Output the (X, Y) coordinate of the center of the cell containing the given text.  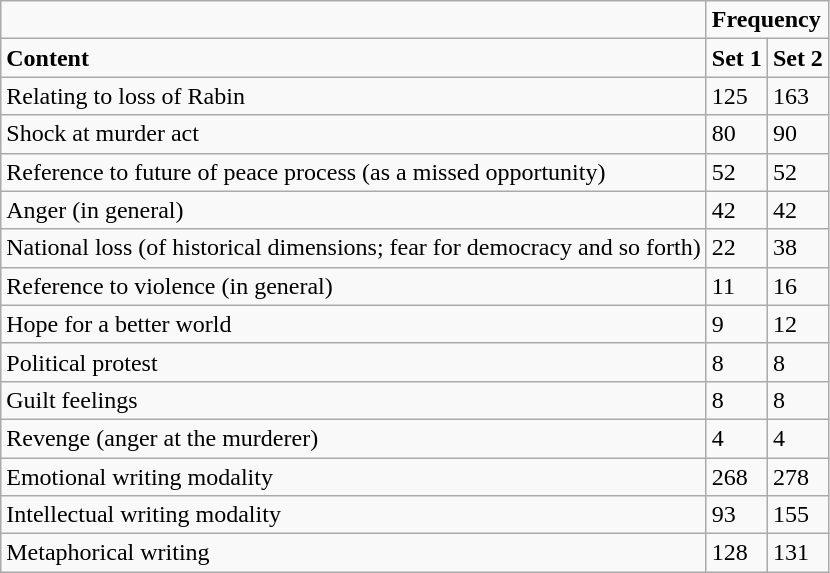
Emotional writing modality (354, 477)
155 (798, 515)
163 (798, 96)
125 (736, 96)
80 (736, 134)
Political protest (354, 362)
9 (736, 324)
Shock at murder act (354, 134)
National loss (of historical dimensions; fear for democracy and so forth) (354, 248)
22 (736, 248)
Frequency (767, 20)
Revenge (anger at the murderer) (354, 438)
Relating to loss of Rabin (354, 96)
Reference to future of peace process (as a missed opportunity) (354, 172)
131 (798, 553)
Content (354, 58)
Guilt feelings (354, 400)
12 (798, 324)
Anger (in general) (354, 210)
278 (798, 477)
Set 2 (798, 58)
268 (736, 477)
Hope for a better world (354, 324)
Reference to violence (in general) (354, 286)
Set 1 (736, 58)
Intellectual writing modality (354, 515)
11 (736, 286)
Metaphorical writing (354, 553)
16 (798, 286)
38 (798, 248)
128 (736, 553)
90 (798, 134)
93 (736, 515)
